Return the (X, Y) coordinate for the center point of the cell that contains the specified text.  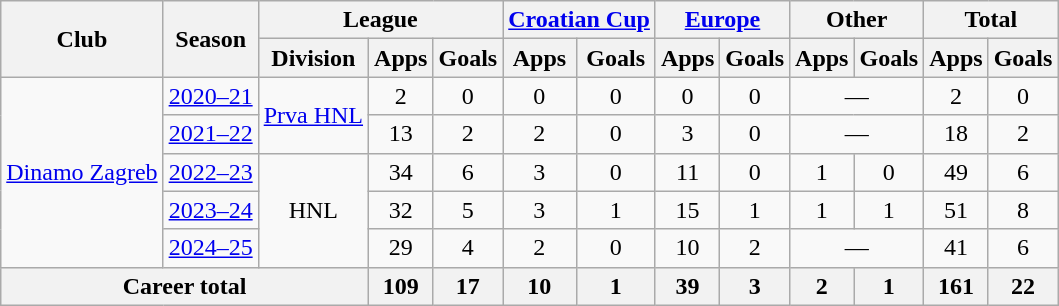
Club (82, 39)
League (380, 20)
Croatian Cup (580, 20)
109 (401, 286)
22 (1023, 286)
4 (468, 248)
Season (210, 39)
29 (401, 248)
17 (468, 286)
13 (401, 134)
39 (687, 286)
Dinamo Zagreb (82, 172)
49 (956, 172)
2021–22 (210, 134)
8 (1023, 210)
Total (991, 20)
15 (687, 210)
Other (857, 20)
18 (956, 134)
11 (687, 172)
5 (468, 210)
2023–24 (210, 210)
32 (401, 210)
51 (956, 210)
2024–25 (210, 248)
34 (401, 172)
161 (956, 286)
HNL (313, 210)
41 (956, 248)
Career total (185, 286)
2020–21 (210, 96)
2022–23 (210, 172)
Prva HNL (313, 115)
Europe (722, 20)
Division (313, 58)
